For the text-containing cell, return its midpoint in (x, y) coordinate format. 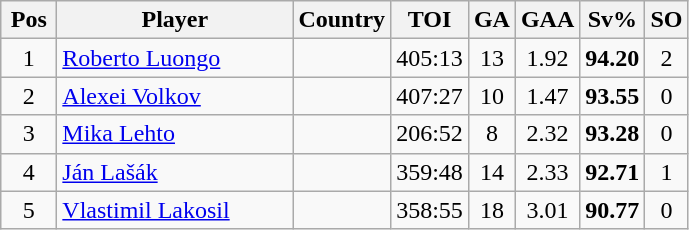
Mika Lehto (175, 134)
359:48 (430, 172)
Country (342, 20)
1.47 (547, 96)
GA (492, 20)
358:55 (430, 210)
2.33 (547, 172)
405:13 (430, 58)
4 (29, 172)
2.32 (547, 134)
Player (175, 20)
Sv% (612, 20)
Vlastimil Lakosil (175, 210)
Pos (29, 20)
Alexei Volkov (175, 96)
10 (492, 96)
13 (492, 58)
14 (492, 172)
TOI (430, 20)
5 (29, 210)
Ján Lašák (175, 172)
206:52 (430, 134)
93.55 (612, 96)
3 (29, 134)
3.01 (547, 210)
407:27 (430, 96)
SO (666, 20)
18 (492, 210)
93.28 (612, 134)
Roberto Luongo (175, 58)
94.20 (612, 58)
90.77 (612, 210)
1.92 (547, 58)
GAA (547, 20)
92.71 (612, 172)
8 (492, 134)
